Return the (x, y) coordinate for the center point of the cell that contains the specified text.  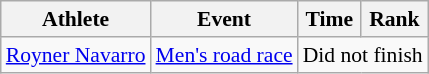
Royner Navarro (76, 55)
Men's road race (224, 55)
Rank (394, 19)
Time (330, 19)
Athlete (76, 19)
Event (224, 19)
Did not finish (363, 55)
